Output the (x, y) coordinate of the center of the cell containing the given text.  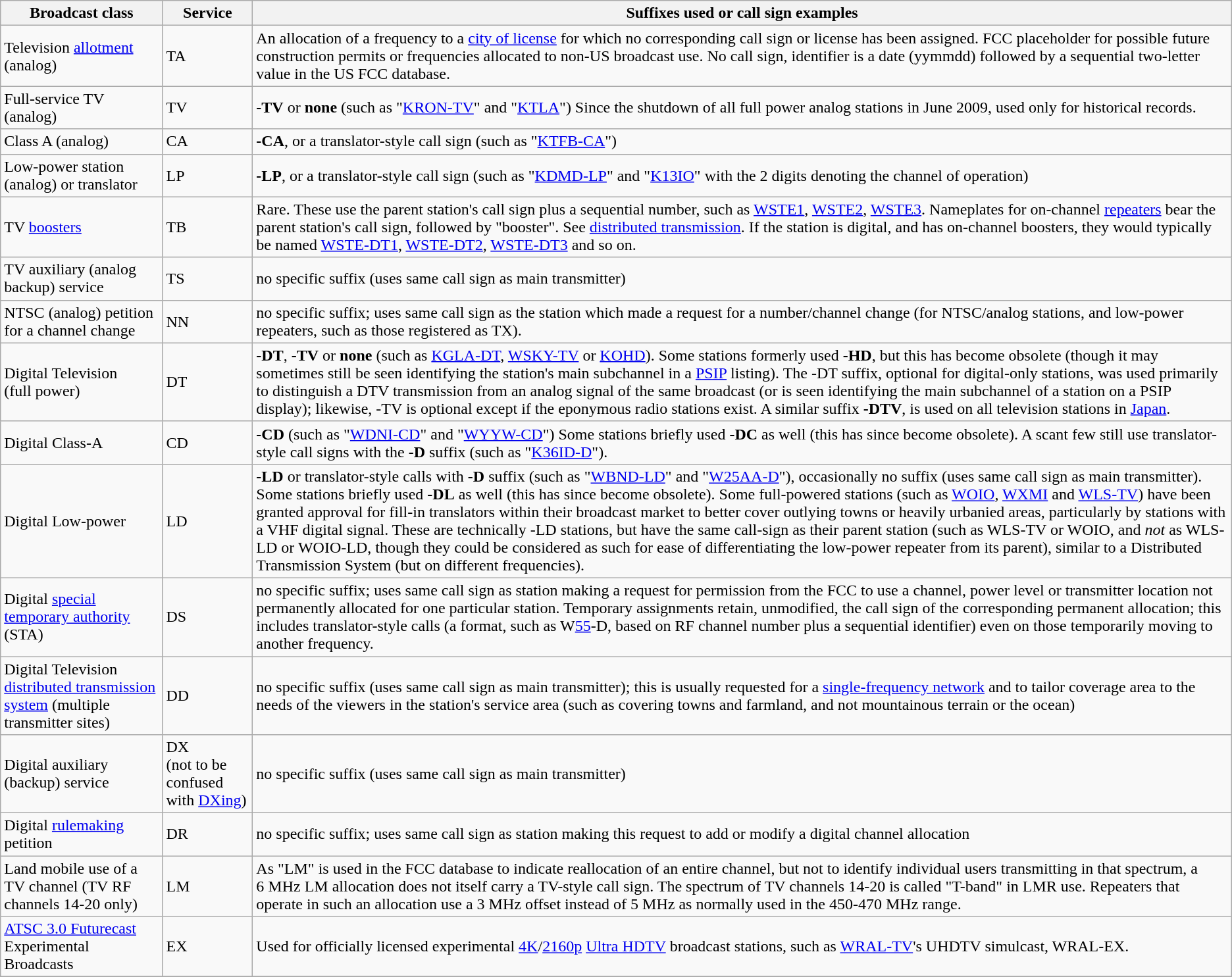
Low-power station (analog) or translator (82, 175)
NTSC (analog) petition for a channel change (82, 321)
NN (208, 321)
Digital Television distributed transmission system (multiple transmitter sites) (82, 696)
CA (208, 141)
LM (208, 886)
Digital special temporary authority (STA) (82, 617)
Broadcast class (82, 13)
Digital Television(full power) (82, 382)
no specific suffix; uses same call sign as station making this request to add or modify a digital channel allocation (742, 834)
LP (208, 175)
DS (208, 617)
Digital Low-power (82, 521)
-TV or none (such as "KRON-TV" and "KTLA") Since the shutdown of all full power analog stations in June 2009, used only for historical records. (742, 108)
Television allotment (analog) (82, 56)
EX (208, 947)
TS (208, 279)
Digital rulemaking petition (82, 834)
TV boosters (82, 227)
ATSC 3.0 Futurecast Experimental Broadcasts (82, 947)
TA (208, 56)
TV (208, 108)
CD (208, 442)
-CA, or a translator-style call sign (such as "KTFB-CA") (742, 141)
TB (208, 227)
Service (208, 13)
Digital auxiliary (backup) service (82, 774)
Class A (analog) (82, 141)
-LP, or a translator-style call sign (such as "KDMD-LP" and "K13IO" with the 2 digits denoting the channel of operation) (742, 175)
LD (208, 521)
DT (208, 382)
Digital Class-A (82, 442)
Suffixes used or call sign examples (742, 13)
Land mobile use of a TV channel (TV RF channels 14-20 only) (82, 886)
DD (208, 696)
DX(not to be confused with DXing) (208, 774)
DR (208, 834)
Full-service TV (analog) (82, 108)
Used for officially licensed experimental 4K/2160p Ultra HDTV broadcast stations, such as WRAL-TV's UHDTV simulcast, WRAL-EX. (742, 947)
TV auxiliary (analog backup) service (82, 279)
